Locate the cell with the specified text and output its [X, Y] center coordinate. 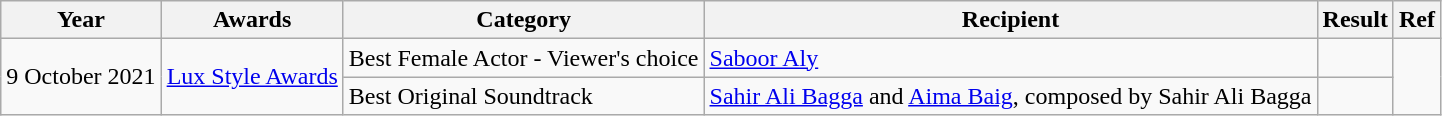
Year [81, 20]
Result [1355, 20]
Lux Style Awards [252, 77]
Saboor Aly [1010, 58]
Awards [252, 20]
Best Original Soundtrack [524, 96]
Ref [1416, 20]
9 October 2021 [81, 77]
Category [524, 20]
Recipient [1010, 20]
Best Female Actor - Viewer's choice [524, 58]
Sahir Ali Bagga and Aima Baig, composed by Sahir Ali Bagga [1010, 96]
